Provide the (X, Y) coordinate of the cell's center where the given text is located.  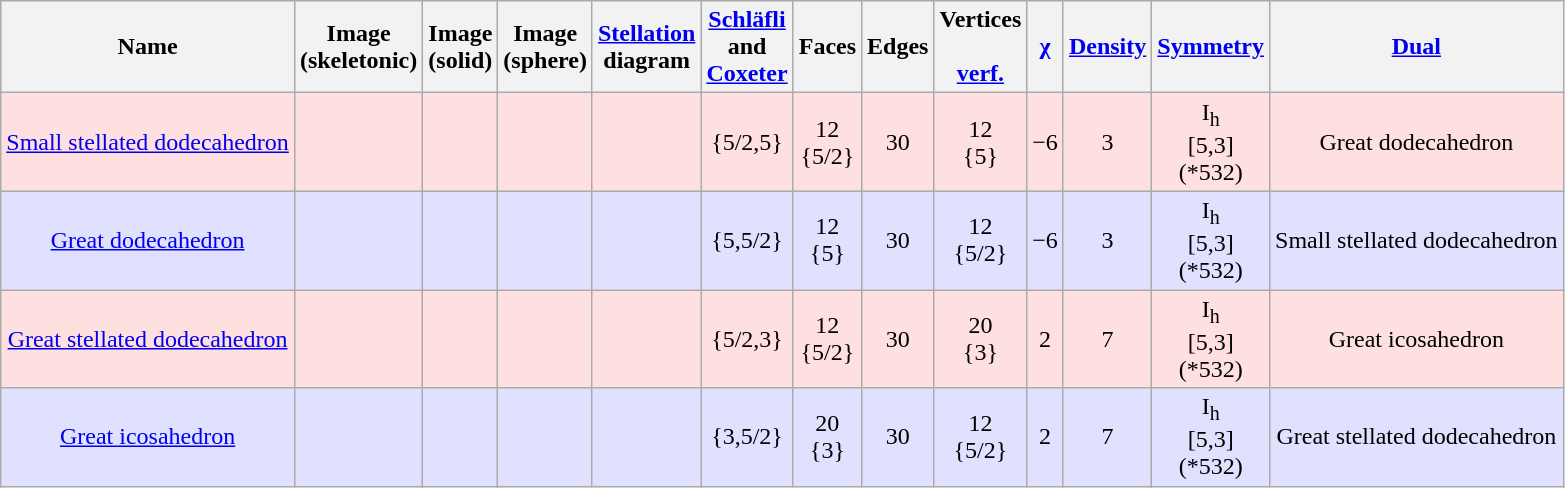
Name (148, 47)
Edges (898, 47)
Image(solid) (460, 47)
{5/2,3} (747, 339)
Image(sphere) (546, 47)
{5/2,5} (747, 142)
χ (1046, 47)
{5,5/2} (747, 240)
Dual (1417, 47)
Faces (827, 47)
Image(skeletonic) (358, 47)
Symmetry (1211, 47)
Stellationdiagram (646, 47)
Schläfli andCoxeter (747, 47)
Density (1107, 47)
Verticesverf. (980, 47)
{3,5/2} (747, 437)
